Find where the given text appears and provide that cell's center as [x, y] coordinate. 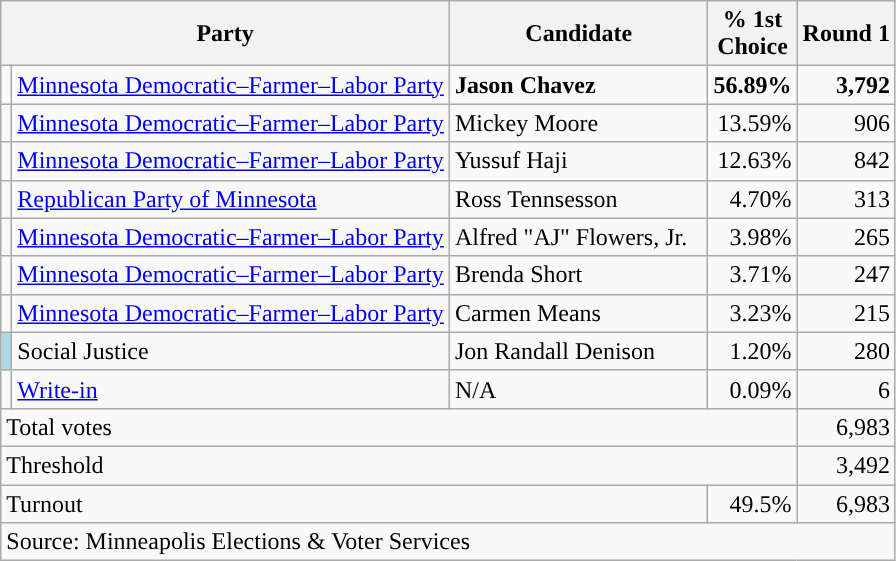
Party [226, 34]
6 [846, 389]
215 [846, 313]
4.70% [752, 199]
Jon Randall Denison [578, 351]
Jason Chavez [578, 85]
Mickey Moore [578, 123]
56.89% [752, 85]
Write-in [231, 389]
Round 1 [846, 34]
3.71% [752, 275]
3,492 [846, 465]
842 [846, 161]
3,792 [846, 85]
12.63% [752, 161]
Brenda Short [578, 275]
Turnout [354, 503]
13.59% [752, 123]
Republican Party of Minnesota [231, 199]
Total votes [399, 427]
Ross Tennsesson [578, 199]
49.5% [752, 503]
Source: Minneapolis Elections & Voter Services [448, 542]
280 [846, 351]
3.98% [752, 237]
Threshold [399, 465]
265 [846, 237]
N/A [578, 389]
Carmen Means [578, 313]
313 [846, 199]
906 [846, 123]
247 [846, 275]
3.23% [752, 313]
0.09% [752, 389]
Alfred "AJ" Flowers, Jr. [578, 237]
Yussuf Haji [578, 161]
Candidate [578, 34]
% 1stChoice [752, 34]
Social Justice [231, 351]
1.20% [752, 351]
